From the cell containing the given text, extract its center point as [x, y] coordinate. 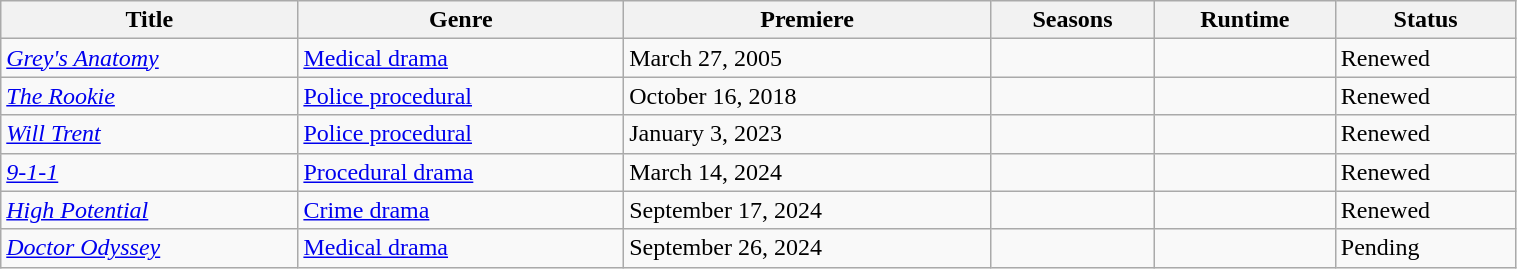
Doctor Odyssey [150, 248]
September 17, 2024 [808, 210]
Pending [1426, 248]
Procedural drama [461, 172]
March 27, 2005 [808, 58]
Seasons [1072, 20]
Premiere [808, 20]
January 3, 2023 [808, 134]
The Rookie [150, 96]
Title [150, 20]
9-1-1 [150, 172]
March 14, 2024 [808, 172]
Status [1426, 20]
High Potential [150, 210]
Genre [461, 20]
September 26, 2024 [808, 248]
October 16, 2018 [808, 96]
Crime drama [461, 210]
Will Trent [150, 134]
Runtime [1244, 20]
Grey's Anatomy [150, 58]
